Scan for the cell matching the given text and deliver its [x, y] coordinate at center. 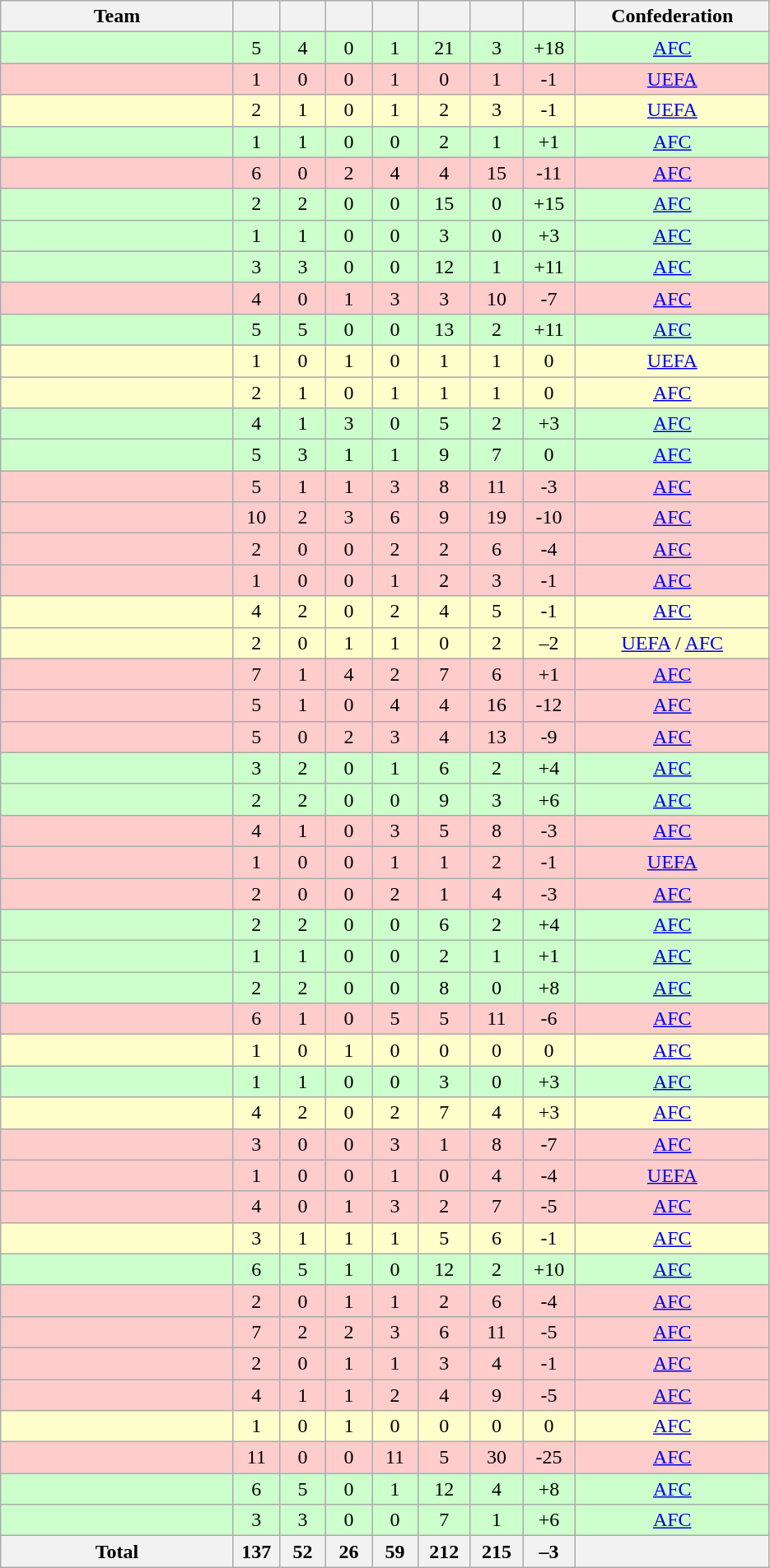
+10 [549, 1269]
Total [117, 1552]
+18 [549, 48]
+15 [549, 204]
-11 [549, 173]
215 [497, 1552]
19 [497, 518]
Team [117, 16]
UEFA / AFC [672, 643]
21 [445, 48]
52 [302, 1552]
16 [497, 705]
-12 [549, 705]
137 [256, 1552]
-9 [549, 737]
–2 [549, 643]
26 [348, 1552]
212 [445, 1552]
Confederation [672, 16]
-25 [549, 1458]
–3 [549, 1552]
-6 [549, 1019]
59 [395, 1552]
-10 [549, 518]
30 [497, 1458]
